Output the [x, y] coordinate of the center of the cell containing the given text.  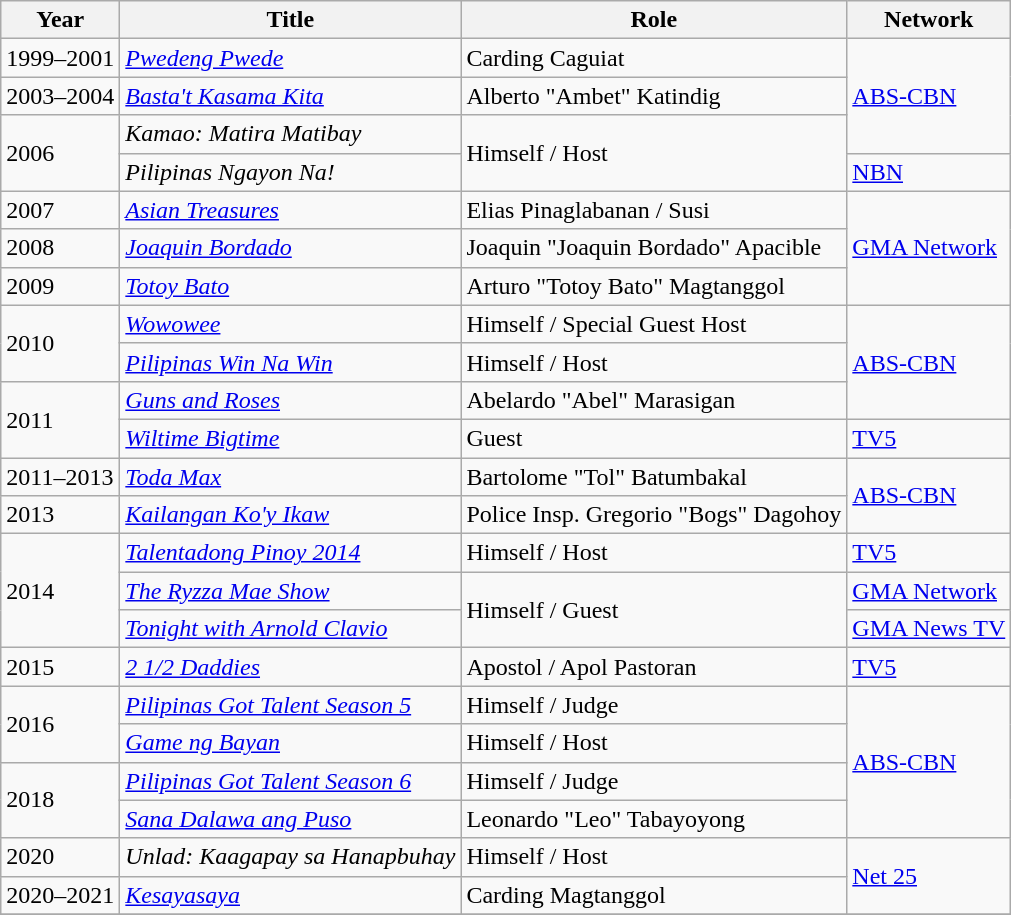
Bartolome "Tol" Batumbakal [654, 477]
2010 [60, 343]
2011–2013 [60, 477]
2008 [60, 248]
Unlad: Kaagapay sa Hanapbuhay [290, 857]
Guest [654, 438]
Guns and Roses [290, 400]
Sana Dalawa ang Puso [290, 819]
Pwedeng Pwede [290, 58]
Himself / Guest [654, 610]
Wowowee [290, 324]
Police Insp. Gregorio "Bogs" Dagohoy [654, 515]
Kailangan Ko'y Ikaw [290, 515]
Wiltime Bigtime [290, 438]
Talentadong Pinoy 2014 [290, 553]
Pilipinas Ngayon Na! [290, 172]
Apostol / Apol Pastoran [654, 667]
Himself / Special Guest Host [654, 324]
Joaquin Bordado [290, 248]
Carding Magtanggol [654, 895]
Kesayasaya [290, 895]
2003–2004 [60, 96]
Totoy Bato [290, 286]
2016 [60, 724]
2020–2021 [60, 895]
Tonight with Arnold Clavio [290, 629]
2009 [60, 286]
Game ng Bayan [290, 743]
1999–2001 [60, 58]
Pilipinas Got Talent Season 5 [290, 705]
Leonardo "Leo" Tabayoyong [654, 819]
2014 [60, 591]
2013 [60, 515]
Year [60, 20]
Title [290, 20]
Role [654, 20]
Alberto "Ambet" Katindig [654, 96]
2020 [60, 857]
Pilipinas Win Na Win [290, 362]
2018 [60, 800]
2006 [60, 153]
2007 [60, 210]
Arturo "Totoy Bato" Magtanggol [654, 286]
2 1/2 Daddies [290, 667]
The Ryzza Mae Show [290, 591]
GMA News TV [929, 629]
Pilipinas Got Talent Season 6 [290, 781]
Asian Treasures [290, 210]
Elias Pinaglabanan / Susi [654, 210]
2011 [60, 419]
2015 [60, 667]
Carding Caguiat [654, 58]
Joaquin "Joaquin Bordado" Apacible [654, 248]
NBN [929, 172]
Abelardo "Abel" Marasigan [654, 400]
Basta't Kasama Kita [290, 96]
Net 25 [929, 876]
Network [929, 20]
Kamao: Matira Matibay [290, 134]
Toda Max [290, 477]
